Return (x, y) of the center of cell containing provided text 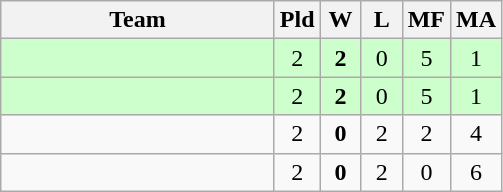
4 (476, 134)
Pld (297, 20)
W (340, 20)
L (382, 20)
MA (476, 20)
Team (138, 20)
MF (426, 20)
6 (476, 172)
